Capture the cell that displays the provided text and extract its [x, y] central coordinate. 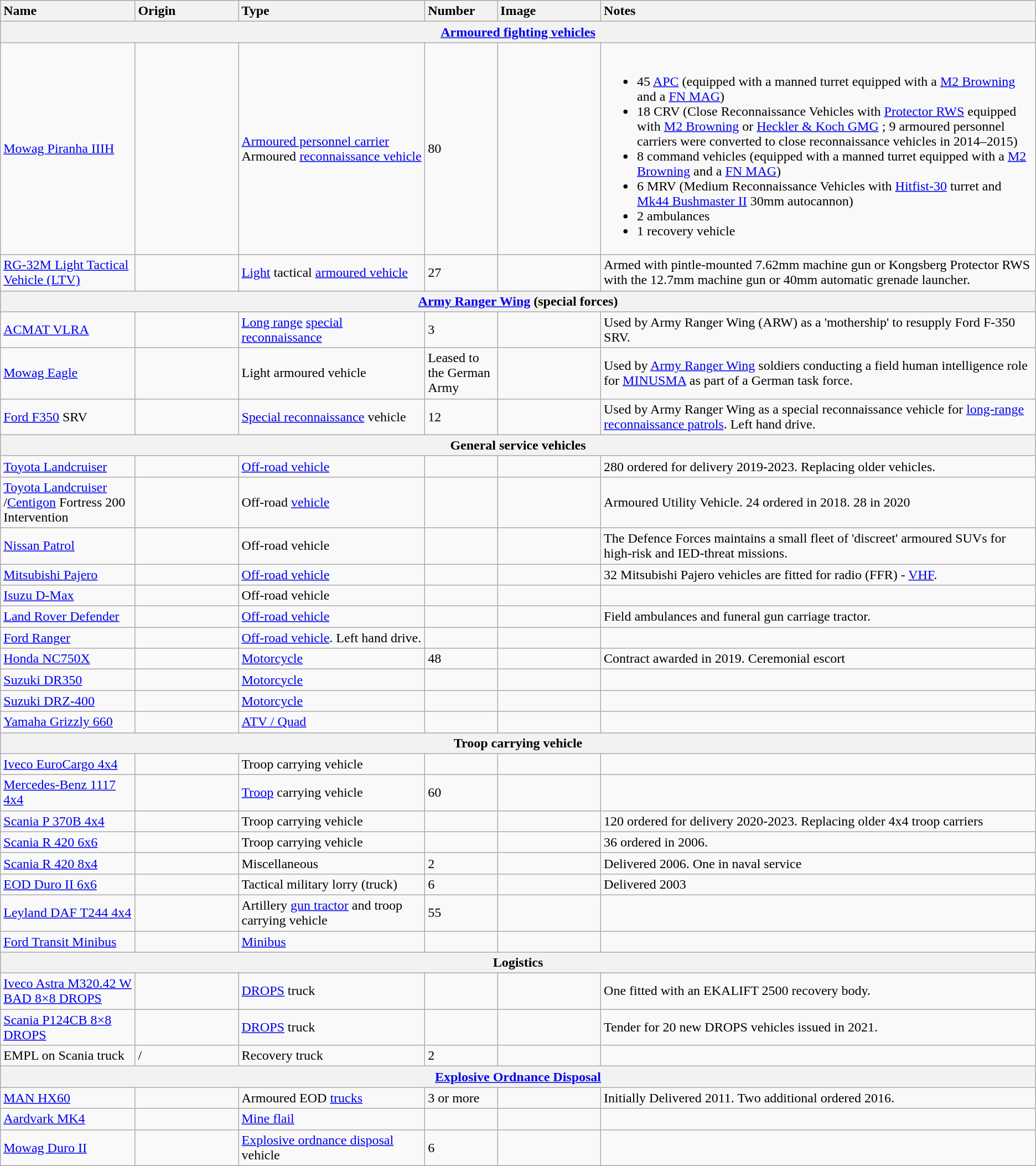
Iveco EuroCargo 4x4 [68, 764]
120 ordered for delivery 2020-2023. Replacing older 4x4 troop carriers [819, 821]
3 or more [462, 1098]
Type [332, 11]
Mercedes-Benz 1117 4x4 [68, 793]
Toyota Landcruiser /Centigon Fortress 200 Intervention [68, 502]
EMPL on Scania truck [68, 1056]
Ford Transit Minibus [68, 942]
Mowag Eagle [68, 373]
Notes [819, 11]
55 [462, 912]
Yamaha Grizzly 660 [68, 722]
Field ambulances and funeral gun carriage tractor. [819, 617]
80 [462, 148]
The Defence Forces maintains a small fleet of 'discreet' armoured SUVs for high-risk and IED-threat missions. [819, 546]
3 [462, 330]
Image [549, 11]
Artillery gun tractor and troop carrying vehicle [332, 912]
Recovery truck [332, 1056]
Ford F350 SRV [68, 416]
Used by Army Ranger Wing (ARW) as a 'mothership' to resupply Ford F-350 SRV. [819, 330]
Armoured fighting vehicles [518, 32]
Mitsubishi Pajero [68, 574]
Tactical military lorry (truck) [332, 884]
Nissan Patrol [68, 546]
Leased to the German Army [462, 373]
Ford Ranger [68, 638]
Armoured Utility Vehicle. 24 ordered in 2018. 28 in 2020 [819, 502]
Land Rover Defender [68, 617]
Minibus [332, 942]
Scania R 420 6x6 [68, 842]
Delivered 2003 [819, 884]
Mowag Duro II [68, 1147]
EOD Duro II 6x6 [68, 884]
Suzuki DRZ-400 [68, 701]
Armoured EOD trucks [332, 1098]
RG-32M Light Tactical Vehicle (LTV) [68, 272]
48 [462, 659]
One fitted with an EKALIFT 2500 recovery body. [819, 991]
MAN HX60 [68, 1098]
Aardvark MK4 [68, 1119]
Light tactical armoured vehicle [332, 272]
Armed with pintle-mounted 7.62mm machine gun or Kongsberg Protector RWS with the 12.7mm machine gun or 40mm automatic grenade launcher. [819, 272]
Origin [187, 11]
Mine flail [332, 1119]
ACMAT VLRA [68, 330]
Special reconnaissance vehicle [332, 416]
Initially Delivered 2011. Two additional ordered 2016. [819, 1098]
Explosive ordnance disposal vehicle [332, 1147]
Miscellaneous [332, 863]
Logistics [518, 963]
280 ordered for delivery 2019-2023. Replacing older vehicles. [819, 466]
12 [462, 416]
Contract awarded in 2019. Ceremonial escort [819, 659]
Used by Army Ranger Wing as a special reconnaissance vehicle for long-range reconnaissance patrols. Left hand drive. [819, 416]
General service vehicles [518, 445]
Toyota Landcruiser [68, 466]
27 [462, 272]
32 Mitsubishi Pajero vehicles are fitted for radio (FFR) - VHF. [819, 574]
Long range special reconnaissance [332, 330]
Light armoured vehicle [332, 373]
Suzuki DR350 [68, 680]
Scania P124CB 8×8 DROPS [68, 1028]
Name [68, 11]
Leyland DAF T244 4x4 [68, 912]
Honda NC750X [68, 659]
Iveco Astra M320.42 W BAD 8×8 DROPS [68, 991]
Army Ranger Wing (special forces) [518, 301]
Scania R 420 8x4 [68, 863]
Delivered 2006. One in naval service [819, 863]
/ [187, 1056]
Number [462, 11]
Off-road vehicle. Left hand drive. [332, 638]
36 ordered in 2006. [819, 842]
Scania P 370B 4x4 [68, 821]
Isuzu D-Max [68, 596]
Armoured personnel carrierArmoured reconnaissance vehicle [332, 148]
60 [462, 793]
Mowag Piranha IIIH [68, 148]
ATV / Quad [332, 722]
Tender for 20 new DROPS vehicles issued in 2021. [819, 1028]
Used by Army Ranger Wing soldiers conducting a field human intelligence role for MINUSMA as part of a German task force. [819, 373]
Explosive Ordnance Disposal [518, 1077]
